Extract the (X, Y) coordinate from the center of the cell holding the provided text.  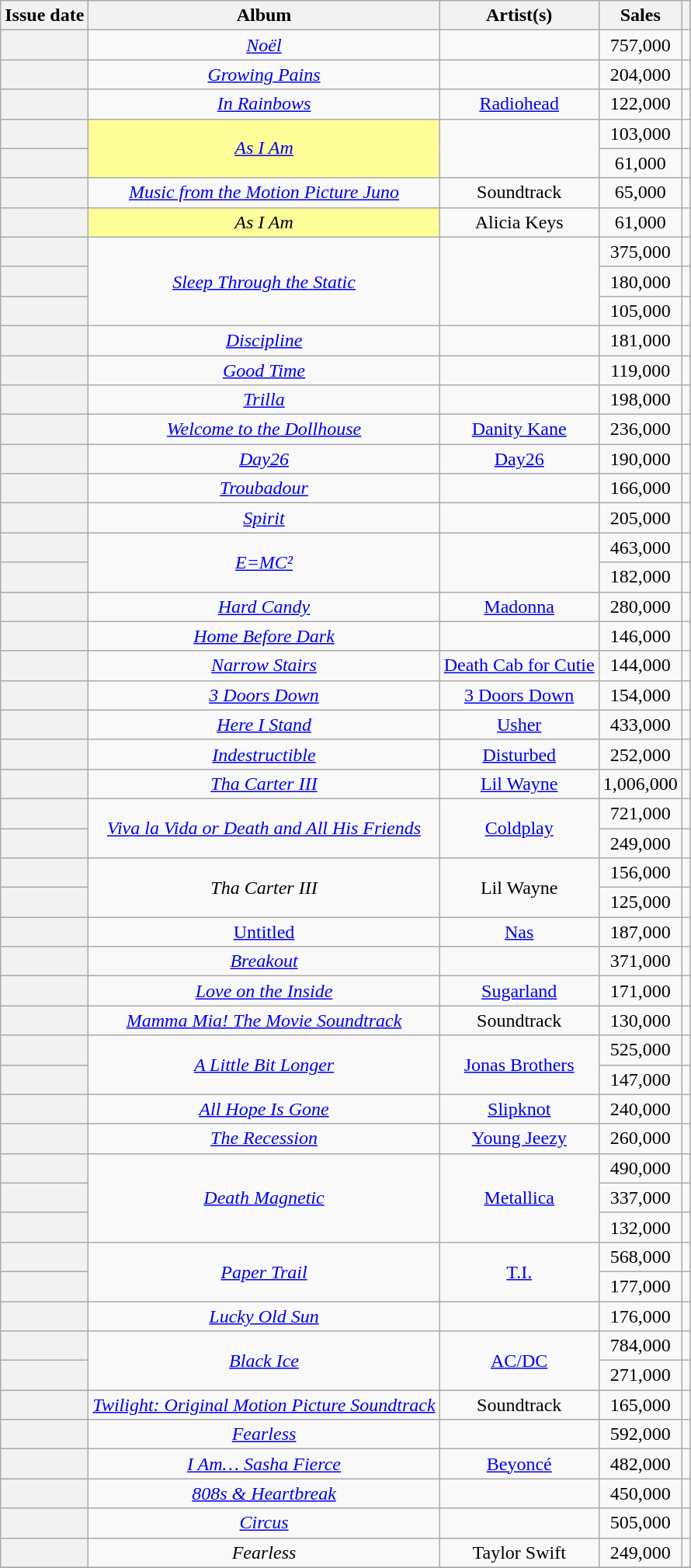
Troubadour (264, 488)
156,000 (640, 873)
132,000 (640, 1227)
Sleep Through the Static (264, 281)
171,000 (640, 991)
165,000 (640, 1405)
1,006,000 (640, 784)
433,000 (640, 725)
205,000 (640, 518)
190,000 (640, 459)
490,000 (640, 1168)
147,000 (640, 1080)
271,000 (640, 1375)
65,000 (640, 193)
260,000 (640, 1139)
525,000 (640, 1050)
Young Jeezy (519, 1139)
Breakout (264, 961)
Mamma Mia! The Movie Soundtrack (264, 1020)
240,000 (640, 1109)
Sugarland (519, 991)
784,000 (640, 1346)
Taylor Swift (519, 1552)
Circus (264, 1523)
I Am… Sasha Fierce (264, 1464)
482,000 (640, 1464)
Spirit (264, 518)
505,000 (640, 1523)
Metallica (519, 1198)
463,000 (640, 548)
592,000 (640, 1434)
154,000 (640, 695)
Paper Trail (264, 1271)
144,000 (640, 666)
Artist(s) (519, 16)
280,000 (640, 607)
A Little Bit Longer (264, 1065)
Untitled (264, 932)
Trilla (264, 400)
182,000 (640, 577)
371,000 (640, 961)
146,000 (640, 636)
All Hope Is Gone (264, 1109)
Indestructible (264, 754)
166,000 (640, 488)
Beyoncé (519, 1464)
Welcome to the Dollhouse (264, 429)
568,000 (640, 1257)
757,000 (640, 45)
Narrow Stairs (264, 666)
180,000 (640, 281)
Madonna (519, 607)
E=MC² (264, 562)
Alicia Keys (519, 222)
Viva la Vida or Death and All His Friends (264, 828)
Sales (640, 16)
T.I. (519, 1271)
176,000 (640, 1316)
Hard Candy (264, 607)
Love on the Inside (264, 991)
236,000 (640, 429)
Usher (519, 725)
Black Ice (264, 1361)
122,000 (640, 104)
337,000 (640, 1198)
Jonas Brothers (519, 1065)
Danity Kane (519, 429)
119,000 (640, 370)
204,000 (640, 75)
Lucky Old Sun (264, 1316)
252,000 (640, 754)
Radiohead (519, 104)
Noël (264, 45)
Home Before Dark (264, 636)
105,000 (640, 311)
103,000 (640, 134)
AC/DC (519, 1361)
181,000 (640, 340)
177,000 (640, 1286)
Slipknot (519, 1109)
375,000 (640, 252)
Death Cab for Cutie (519, 666)
187,000 (640, 932)
Nas (519, 932)
450,000 (640, 1493)
Good Time (264, 370)
Twilight: Original Motion Picture Soundtrack (264, 1405)
Coldplay (519, 828)
125,000 (640, 902)
721,000 (640, 813)
In Rainbows (264, 104)
808s & Heartbreak (264, 1493)
Growing Pains (264, 75)
The Recession (264, 1139)
Issue date (45, 16)
198,000 (640, 400)
Disturbed (519, 754)
Here I Stand (264, 725)
Discipline (264, 340)
130,000 (640, 1020)
Death Magnetic (264, 1198)
Album (264, 16)
Music from the Motion Picture Juno (264, 193)
